Return (X, Y) of the center of cell containing provided text 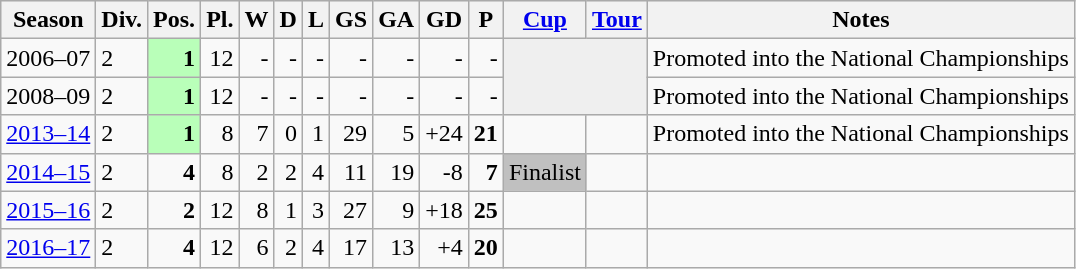
11 (352, 172)
W (256, 20)
GS (352, 20)
9 (396, 210)
Pos. (174, 20)
+4 (444, 248)
25 (486, 210)
+24 (444, 134)
2016–17 (48, 248)
L (316, 20)
2006–07 (48, 58)
21 (486, 134)
GA (396, 20)
5 (396, 134)
Div. (122, 20)
17 (352, 248)
3 (316, 210)
-8 (444, 172)
0 (288, 134)
19 (396, 172)
Finalist (544, 172)
GD (444, 20)
2008–09 (48, 96)
2015–16 (48, 210)
Notes (860, 20)
13 (396, 248)
+18 (444, 210)
29 (352, 134)
Pl. (220, 20)
Season (48, 20)
P (486, 20)
20 (486, 248)
2014–15 (48, 172)
Tour (616, 20)
D (288, 20)
2013–14 (48, 134)
6 (256, 248)
27 (352, 210)
Cup (544, 20)
